Detect which cell encompasses the target text, then output its [x, y] center coordinate. 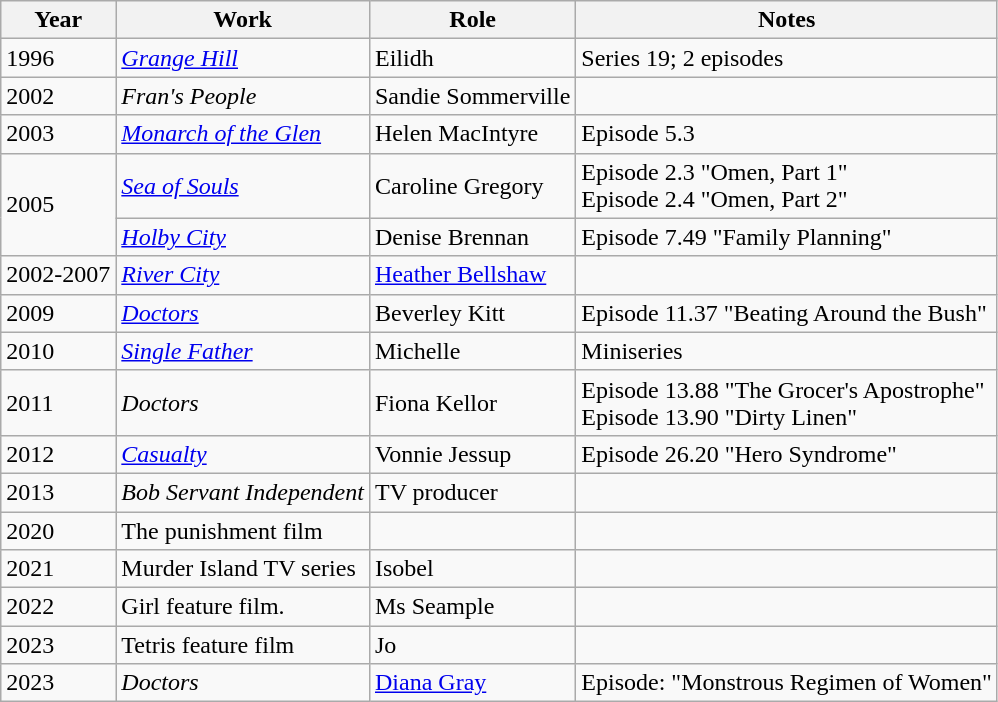
1996 [58, 58]
Episode 26.20 "Hero Syndrome" [787, 454]
Girl feature film. [243, 607]
2021 [58, 569]
Sea of Souls [243, 186]
2013 [58, 492]
2010 [58, 351]
Episode 7.49 "Family Planning" [787, 237]
Jo [472, 645]
Tetris feature film [243, 645]
Bob Servant Independent [243, 492]
Beverley Kitt [472, 313]
The punishment film [243, 531]
Episode 5.3 [787, 134]
2011 [58, 402]
Diana Gray [472, 683]
Work [243, 20]
2002-2007 [58, 275]
Miniseries [787, 351]
Grange Hill [243, 58]
Fiona Kellor [472, 402]
Episode 13.88 "The Grocer's Apostrophe"Episode 13.90 "Dirty Linen" [787, 402]
Episode 2.3 "Omen, Part 1"Episode 2.4 "Omen, Part 2" [787, 186]
Notes [787, 20]
Monarch of the Glen [243, 134]
Caroline Gregory [472, 186]
Episode: "Monstrous Regimen of Women" [787, 683]
Series 19; 2 episodes [787, 58]
2005 [58, 204]
Isobel [472, 569]
Murder Island TV series [243, 569]
River City [243, 275]
2022 [58, 607]
Casualty [243, 454]
2012 [58, 454]
Single Father [243, 351]
Helen MacIntyre [472, 134]
2003 [58, 134]
Role [472, 20]
Holby City [243, 237]
Sandie Sommerville [472, 96]
Eilidh [472, 58]
2009 [58, 313]
Episode 11.37 "Beating Around the Bush" [787, 313]
Fran's People [243, 96]
Ms Seample [472, 607]
2002 [58, 96]
TV producer [472, 492]
Vonnie Jessup [472, 454]
Denise Brennan [472, 237]
Michelle [472, 351]
Year [58, 20]
Heather Bellshaw [472, 275]
2020 [58, 531]
